Detect which cell encompasses the target text, then output its (x, y) center coordinate. 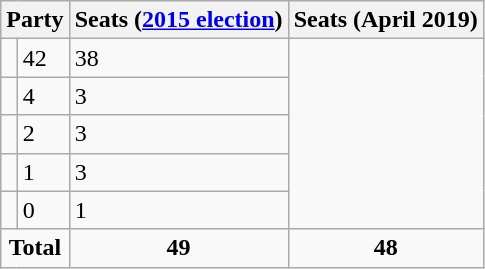
42 (43, 58)
0 (43, 210)
48 (386, 248)
4 (43, 96)
Party (35, 20)
49 (178, 248)
Seats (April 2019) (386, 20)
Seats (2015 election) (178, 20)
Total (35, 248)
38 (178, 58)
2 (43, 134)
